Return [x, y] of the center of cell containing provided text 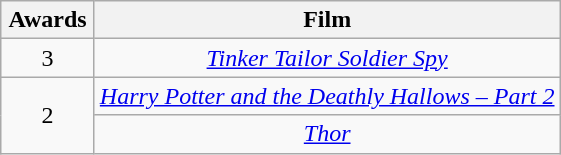
Harry Potter and the Deathly Hallows – Part 2 [327, 96]
3 [48, 58]
Awards [48, 20]
2 [48, 115]
Film [327, 20]
Thor [327, 134]
Tinker Tailor Soldier Spy [327, 58]
